Return (x, y) of the center of cell containing provided text 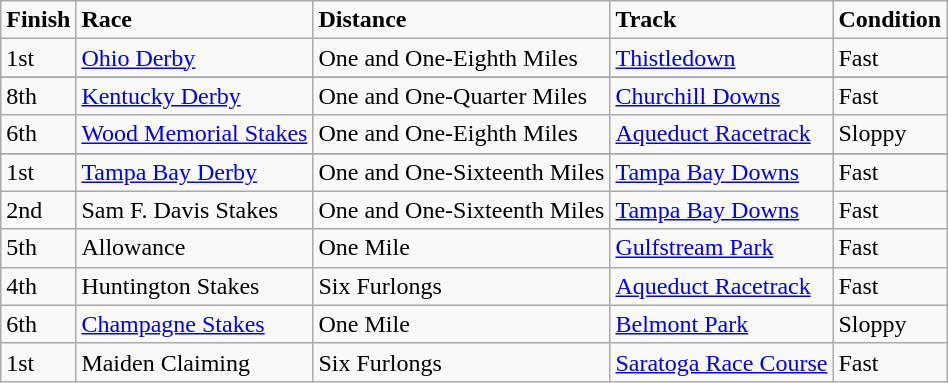
4th (38, 286)
Condition (890, 20)
Maiden Claiming (194, 362)
Sam F. Davis Stakes (194, 210)
Kentucky Derby (194, 96)
Allowance (194, 248)
Gulfstream Park (722, 248)
Ohio Derby (194, 58)
Belmont Park (722, 324)
Distance (462, 20)
Champagne Stakes (194, 324)
2nd (38, 210)
Churchill Downs (722, 96)
Saratoga Race Course (722, 362)
Wood Memorial Stakes (194, 134)
Huntington Stakes (194, 286)
Thistledown (722, 58)
Finish (38, 20)
Race (194, 20)
8th (38, 96)
5th (38, 248)
One and One-Quarter Miles (462, 96)
Track (722, 20)
Tampa Bay Derby (194, 172)
